Provide the [x, y] coordinate of the cell's center where the given text is located.  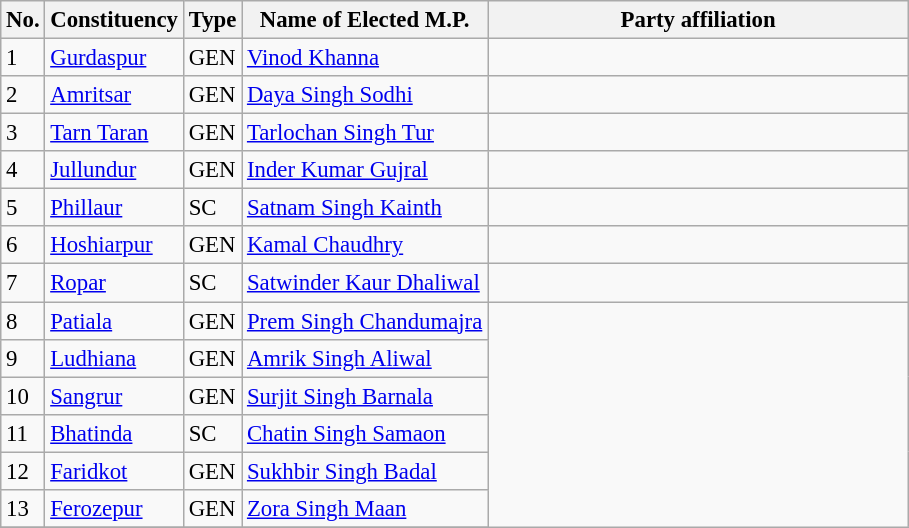
Satnam Singh Kainth [365, 208]
Ferozepur [114, 509]
2 [23, 95]
Kamal Chaudhry [365, 245]
1 [23, 58]
Sangrur [114, 396]
3 [23, 133]
Daya Singh Sodhi [365, 95]
Amritsar [114, 95]
13 [23, 509]
Jullundur [114, 170]
Type [212, 20]
Party affiliation [698, 20]
10 [23, 396]
8 [23, 321]
Gurdaspur [114, 58]
Phillaur [114, 208]
Prem Singh Chandumajra [365, 321]
5 [23, 208]
Tarn Taran [114, 133]
Zora Singh Maan [365, 509]
Surjit Singh Barnala [365, 396]
Chatin Singh Samaon [365, 433]
11 [23, 433]
6 [23, 245]
Constituency [114, 20]
Sukhbir Singh Badal [365, 471]
7 [23, 283]
Tarlochan Singh Tur [365, 133]
Patiala [114, 321]
Amrik Singh Aliwal [365, 358]
4 [23, 170]
Satwinder Kaur Dhaliwal [365, 283]
Vinod Khanna [365, 58]
Hoshiarpur [114, 245]
9 [23, 358]
Name of Elected M.P. [365, 20]
12 [23, 471]
Inder Kumar Gujral [365, 170]
Faridkot [114, 471]
Ludhiana [114, 358]
Ropar [114, 283]
Bhatinda [114, 433]
No. [23, 20]
